Locate the cell with the specified text and output its [X, Y] center coordinate. 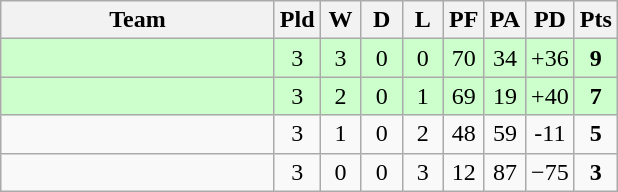
−75 [550, 172]
PF [464, 20]
59 [504, 134]
48 [464, 134]
PA [504, 20]
9 [596, 58]
W [340, 20]
Pld [297, 20]
Team [138, 20]
+40 [550, 96]
L [422, 20]
7 [596, 96]
34 [504, 58]
87 [504, 172]
+36 [550, 58]
5 [596, 134]
D [382, 20]
70 [464, 58]
12 [464, 172]
PD [550, 20]
-11 [550, 134]
69 [464, 96]
19 [504, 96]
Pts [596, 20]
